Output the [x, y] coordinate of the center of the cell containing the given text.  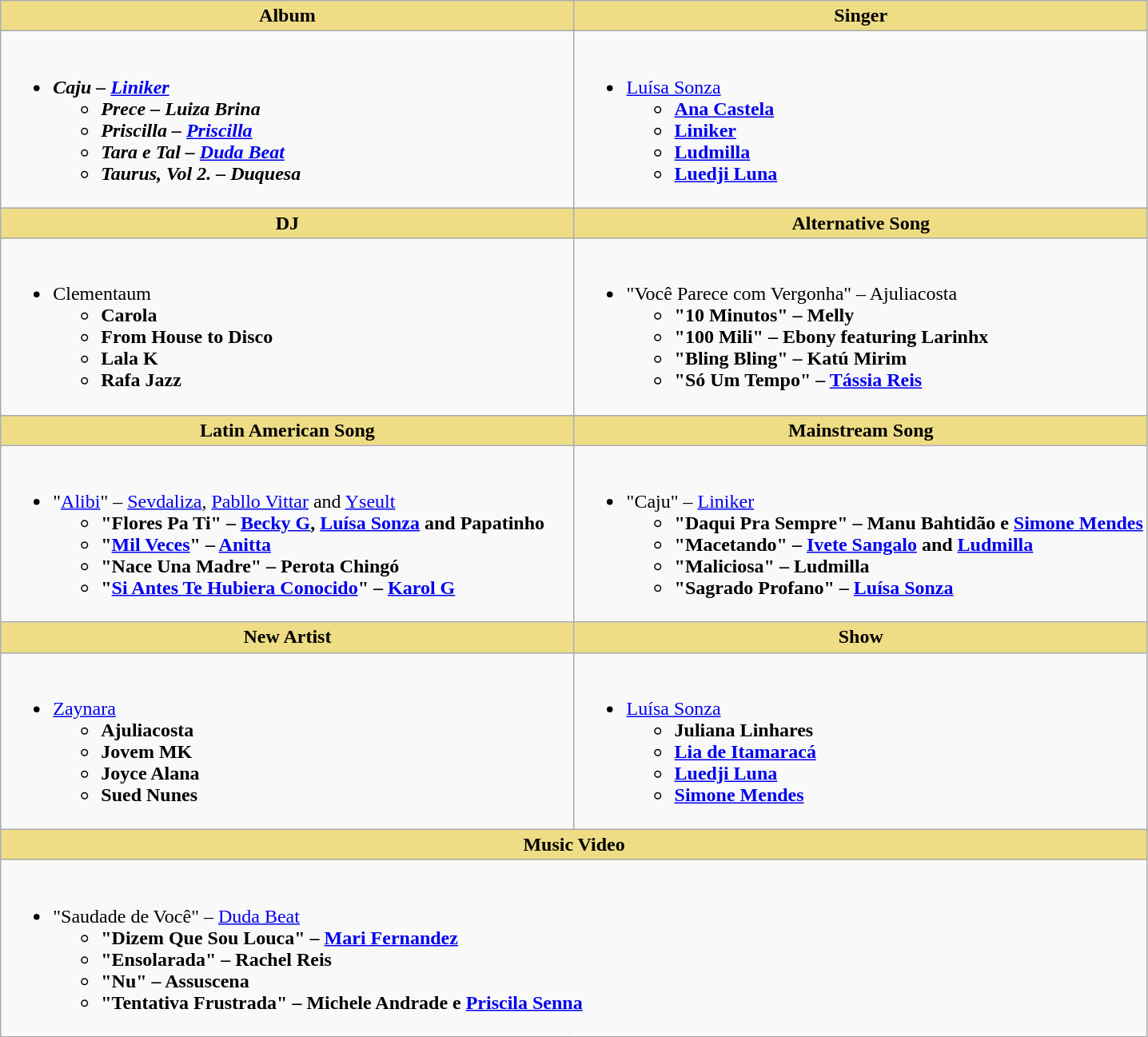
Music Video [574, 844]
Alternative Song [860, 223]
Luísa SonzaAna CastelaLinikerLudmillaLuedji Luna [860, 120]
ZaynaraAjuliacostaJovem MKJoyce AlanaSued Nunes [288, 740]
Show [860, 637]
Caju – LinikerPrece – Luiza BrinaPriscilla – PriscillaTara e Tal – Duda BeatTaurus, Vol 2. – Duquesa [288, 120]
Mainstream Song [860, 430]
Luísa SonzaJuliana LinharesLia de ItamaracáLuedji LunaSimone Mendes [860, 740]
ClementaumCarolaFrom House to DiscoLala KRafa Jazz [288, 326]
"Você Parece com Vergonha" – Ajuliacosta"10 Minutos" – Melly"100 Mili" – Ebony featuring Larinhx"Bling Bling" – Katú Mirim"Só Um Tempo" – Tássia Reis [860, 326]
Album [288, 16]
DJ [288, 223]
Latin American Song [288, 430]
Singer [860, 16]
New Artist [288, 637]
